Identify which cell holds the provided text, then report its (X, Y) central coordinate. 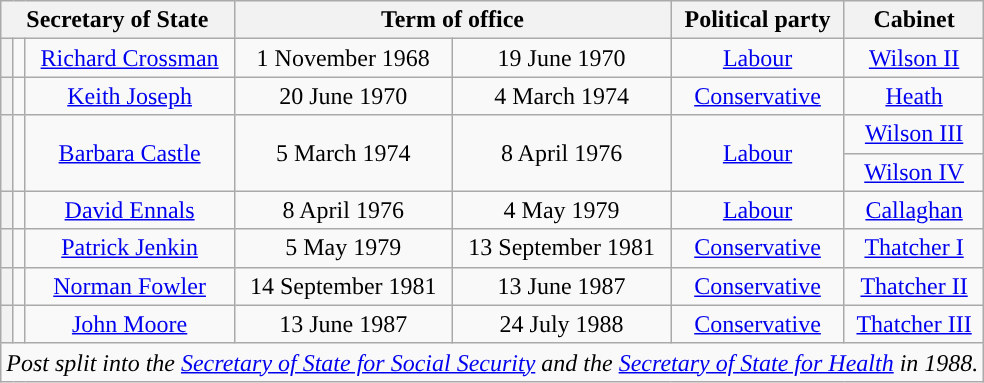
Thatcher III (914, 324)
14 September 1981 (343, 286)
Wilson III (914, 134)
Heath (914, 96)
Barbara Castle (130, 153)
Norman Fowler (130, 286)
Secretary of State (118, 20)
Thatcher I (914, 248)
4 March 1974 (561, 96)
5 May 1979 (343, 248)
Richard Crossman (130, 58)
Patrick Jenkin (130, 248)
Thatcher II (914, 286)
David Ennals (130, 210)
John Moore (130, 324)
Political party (758, 20)
1 November 1968 (343, 58)
Cabinet (914, 20)
20 June 1970 (343, 96)
13 September 1981 (561, 248)
Wilson II (914, 58)
Term of office (452, 20)
5 March 1974 (343, 153)
19 June 1970 (561, 58)
24 July 1988 (561, 324)
Keith Joseph (130, 96)
4 May 1979 (561, 210)
Post split into the Secretary of State for Social Security and the Secretary of State for Health in 1988. (492, 362)
Callaghan (914, 210)
Wilson IV (914, 172)
